Detect which cell encompasses the target text, then output its (x, y) center coordinate. 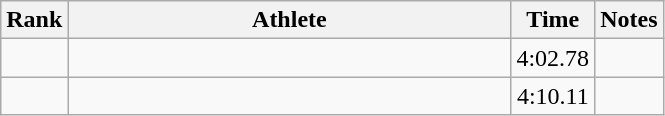
Time (553, 20)
Athlete (290, 20)
Notes (629, 20)
Rank (34, 20)
4:02.78 (553, 58)
4:10.11 (553, 96)
